Provide the [x, y] coordinate of the cell's center where the given text is located.  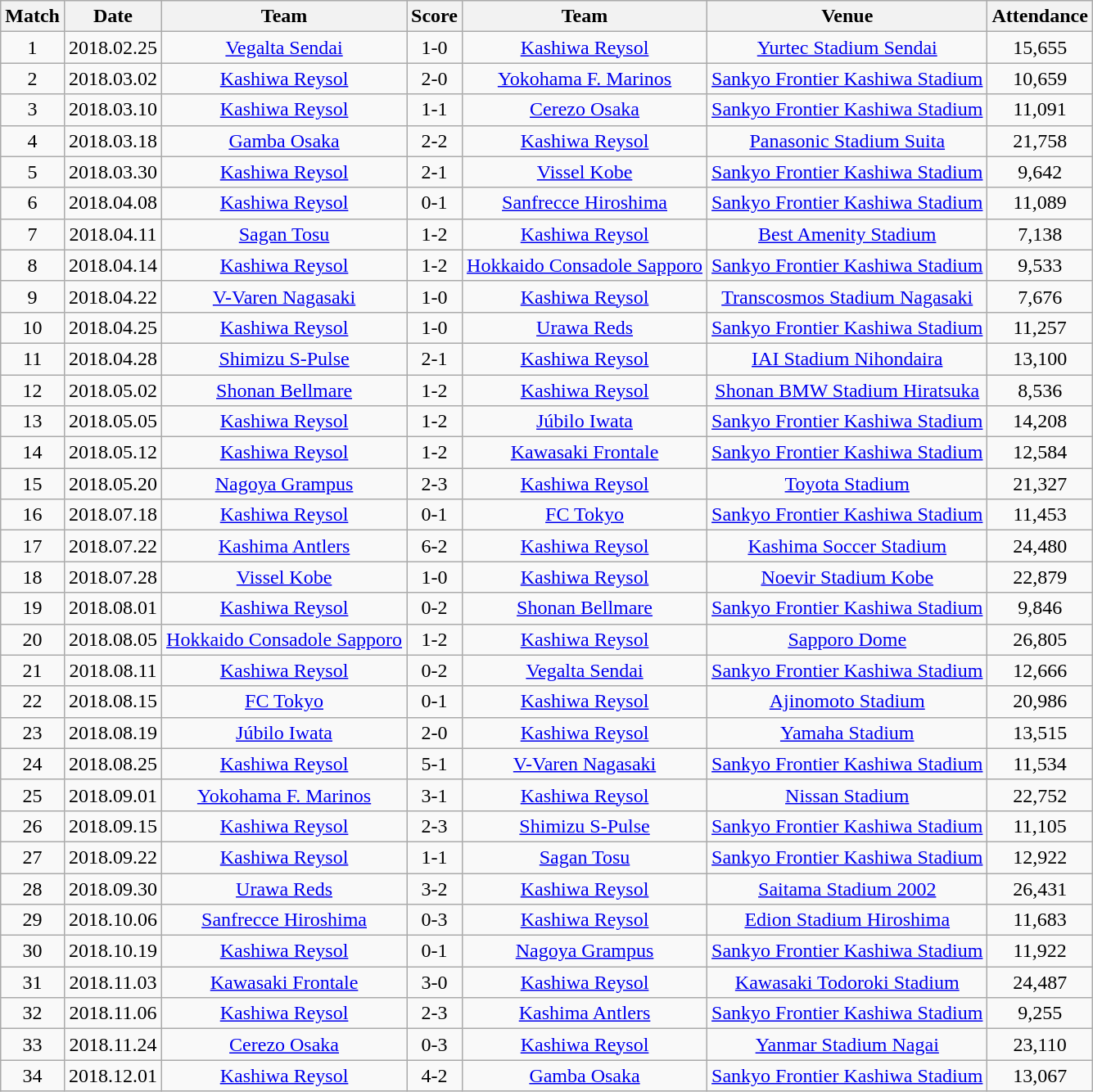
2018.05.05 [113, 422]
2018.04.25 [113, 327]
2018.11.03 [113, 982]
Transcosmos Stadium Nagasaki [847, 296]
Edion Stadium Hiroshima [847, 920]
11,257 [1040, 327]
25 [33, 795]
21,758 [1040, 141]
Yurtec Stadium Sendai [847, 47]
2018.02.25 [113, 47]
Date [113, 16]
Ajinomoto Stadium [847, 702]
4-2 [435, 1076]
2018.09.15 [113, 826]
2018.10.06 [113, 920]
31 [33, 982]
10,659 [1040, 79]
Saitama Stadium 2002 [847, 888]
7 [33, 234]
22,879 [1040, 577]
21,327 [1040, 484]
14,208 [1040, 422]
2018.04.08 [113, 203]
2018.09.22 [113, 857]
23,110 [1040, 1045]
2018.05.20 [113, 484]
5-1 [435, 764]
2018.04.11 [113, 234]
Attendance [1040, 16]
3-2 [435, 888]
21 [33, 670]
9,846 [1040, 608]
3 [33, 110]
7,138 [1040, 234]
2018.03.18 [113, 141]
2018.04.14 [113, 265]
Yamaha Stadium [847, 733]
13 [33, 422]
9,642 [1040, 172]
2018.03.10 [113, 110]
2018.07.22 [113, 546]
32 [33, 1013]
34 [33, 1076]
2018.09.01 [113, 795]
26 [33, 826]
22 [33, 702]
Noevir Stadium Kobe [847, 577]
Toyota Stadium [847, 484]
2018.07.18 [113, 515]
12,584 [1040, 453]
2018.08.19 [113, 733]
11,534 [1040, 764]
6 [33, 203]
16 [33, 515]
24,487 [1040, 982]
11,089 [1040, 203]
1 [33, 47]
2018.08.11 [113, 670]
15,655 [1040, 47]
30 [33, 951]
2018.07.28 [113, 577]
9 [33, 296]
14 [33, 453]
2018.03.30 [113, 172]
27 [33, 857]
8 [33, 265]
12 [33, 390]
11 [33, 359]
24,480 [1040, 546]
29 [33, 920]
11,453 [1040, 515]
12,666 [1040, 670]
7,676 [1040, 296]
2018.11.24 [113, 1045]
Sapporo Dome [847, 639]
9,533 [1040, 265]
15 [33, 484]
Kashima Soccer Stadium [847, 546]
13,067 [1040, 1076]
2018.08.05 [113, 639]
Score [435, 16]
11,683 [1040, 920]
11,091 [1040, 110]
2018.04.22 [113, 296]
Panasonic Stadium Suita [847, 141]
4 [33, 141]
2 [33, 79]
8,536 [1040, 390]
Shonan BMW Stadium Hiratsuka [847, 390]
20 [33, 639]
26,805 [1040, 639]
19 [33, 608]
33 [33, 1045]
2018.05.12 [113, 453]
20,986 [1040, 702]
2018.10.19 [113, 951]
Match [33, 16]
13,515 [1040, 733]
22,752 [1040, 795]
2018.12.01 [113, 1076]
24 [33, 764]
9,255 [1040, 1013]
2018.03.02 [113, 79]
2018.08.15 [113, 702]
28 [33, 888]
Nissan Stadium [847, 795]
Best Amenity Stadium [847, 234]
2018.11.06 [113, 1013]
10 [33, 327]
5 [33, 172]
23 [33, 733]
Yanmar Stadium Nagai [847, 1045]
2-2 [435, 141]
2018.08.25 [113, 764]
Venue [847, 16]
17 [33, 546]
2018.08.01 [113, 608]
13,100 [1040, 359]
26,431 [1040, 888]
3-0 [435, 982]
6-2 [435, 546]
11,922 [1040, 951]
IAI Stadium Nihondaira [847, 359]
2018.09.30 [113, 888]
3-1 [435, 795]
Kawasaki Todoroki Stadium [847, 982]
18 [33, 577]
12,922 [1040, 857]
2018.04.28 [113, 359]
2018.05.02 [113, 390]
11,105 [1040, 826]
